Output the [X, Y] coordinate of the center of the cell containing the given text.  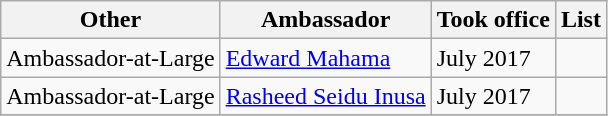
Took office [493, 20]
Edward Mahama [326, 58]
List [580, 20]
Other [110, 20]
Rasheed Seidu Inusa [326, 96]
Ambassador [326, 20]
